Find where the given text appears and provide that cell's center as [x, y] coordinate. 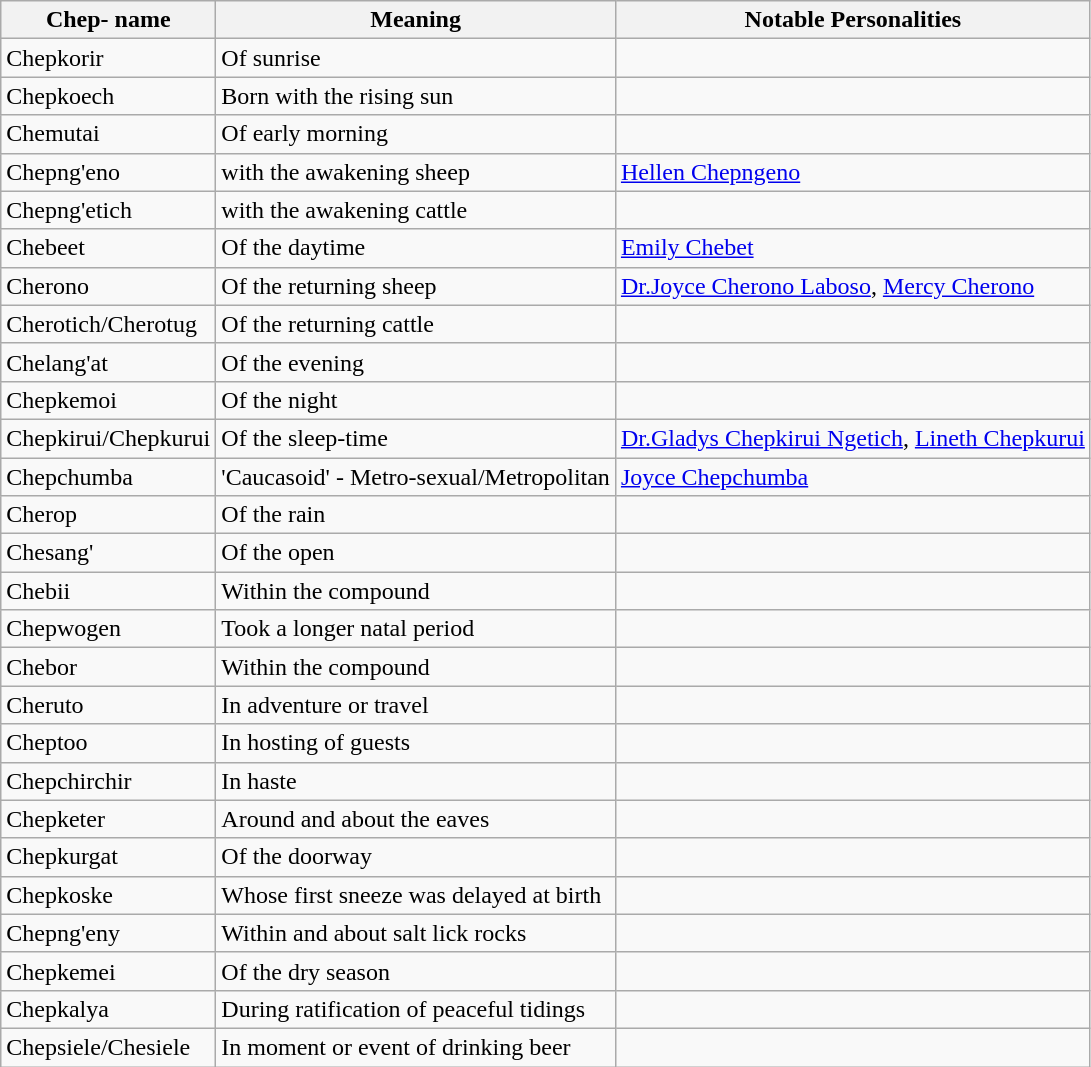
Chebii [108, 591]
Cherop [108, 515]
Chepketer [108, 819]
Of early morning [416, 134]
Chepng'eny [108, 933]
Notable Personalities [852, 20]
Of the dry season [416, 971]
Of the rain [416, 515]
Of the daytime [416, 248]
Chep- name [108, 20]
Chepchirchir [108, 781]
In moment or event of drinking beer [416, 1047]
Emily Chebet [852, 248]
Dr.Joyce Cherono Laboso, Mercy Cherono [852, 286]
Chepkorir [108, 58]
Born with the rising sun [416, 96]
Chepkemei [108, 971]
Chepchumba [108, 477]
Of the night [416, 400]
In adventure or travel [416, 705]
Of the evening [416, 362]
Chepkurgat [108, 857]
Chepsiele/Chesiele [108, 1047]
Of the open [416, 553]
Meaning [416, 20]
with the awakening cattle [416, 210]
Of the doorway [416, 857]
Cheruto [108, 705]
with the awakening sheep [416, 172]
Dr.Gladys Chepkirui Ngetich, Lineth Chepkurui [852, 438]
Chepng'eno [108, 172]
Whose first sneeze was delayed at birth [416, 895]
Chepkoske [108, 895]
Of sunrise [416, 58]
Chepkirui/Chepkurui [108, 438]
Chebeet [108, 248]
Hellen Chepngeno [852, 172]
Of the returning cattle [416, 324]
Of the sleep-time [416, 438]
Chepng'etich [108, 210]
Around and about the eaves [416, 819]
Chepkalya [108, 1009]
Within and about salt lick rocks [416, 933]
Joyce Chepchumba [852, 477]
Of the returning sheep [416, 286]
'Caucasoid' - Metro-sexual/Metropolitan [416, 477]
Took a longer natal period [416, 629]
Chepkoech [108, 96]
Cheptoo [108, 743]
Chepkemoi [108, 400]
Chesang' [108, 553]
Cherono [108, 286]
Chemutai [108, 134]
In hosting of guests [416, 743]
Chepwogen [108, 629]
Chebor [108, 667]
During ratification of peaceful tidings [416, 1009]
Chelang'at [108, 362]
Cherotich/Cherotug [108, 324]
In haste [416, 781]
